Return the [x, y] coordinate for the center point of the cell that contains the specified text.  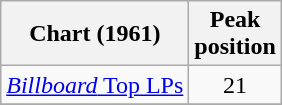
Peakposition [235, 34]
Chart (1961) [95, 34]
Billboard Top LPs [95, 85]
21 [235, 85]
